For the text-containing cell, return its midpoint in (X, Y) coordinate format. 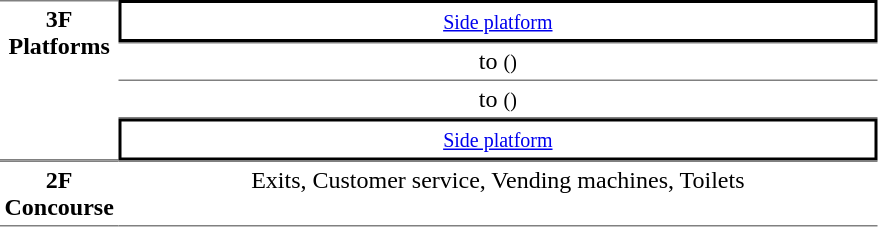
Exits, Customer service, Vending machines, Toilets (498, 193)
2FConcourse (59, 193)
3FPlatforms (59, 80)
